Scan for the cell matching the given text and deliver its [x, y] coordinate at center. 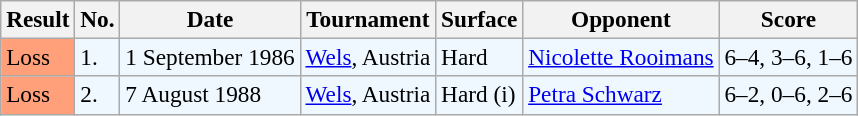
2. [98, 95]
1. [98, 57]
Hard [480, 57]
Surface [480, 19]
7 August 1988 [210, 95]
Result [38, 19]
6–4, 3–6, 1–6 [788, 57]
Score [788, 19]
Nicolette Rooimans [621, 57]
Petra Schwarz [621, 95]
1 September 1986 [210, 57]
6–2, 0–6, 2–6 [788, 95]
Date [210, 19]
Tournament [368, 19]
Hard (i) [480, 95]
Opponent [621, 19]
No. [98, 19]
